Return [X, Y] of the center of cell containing provided text 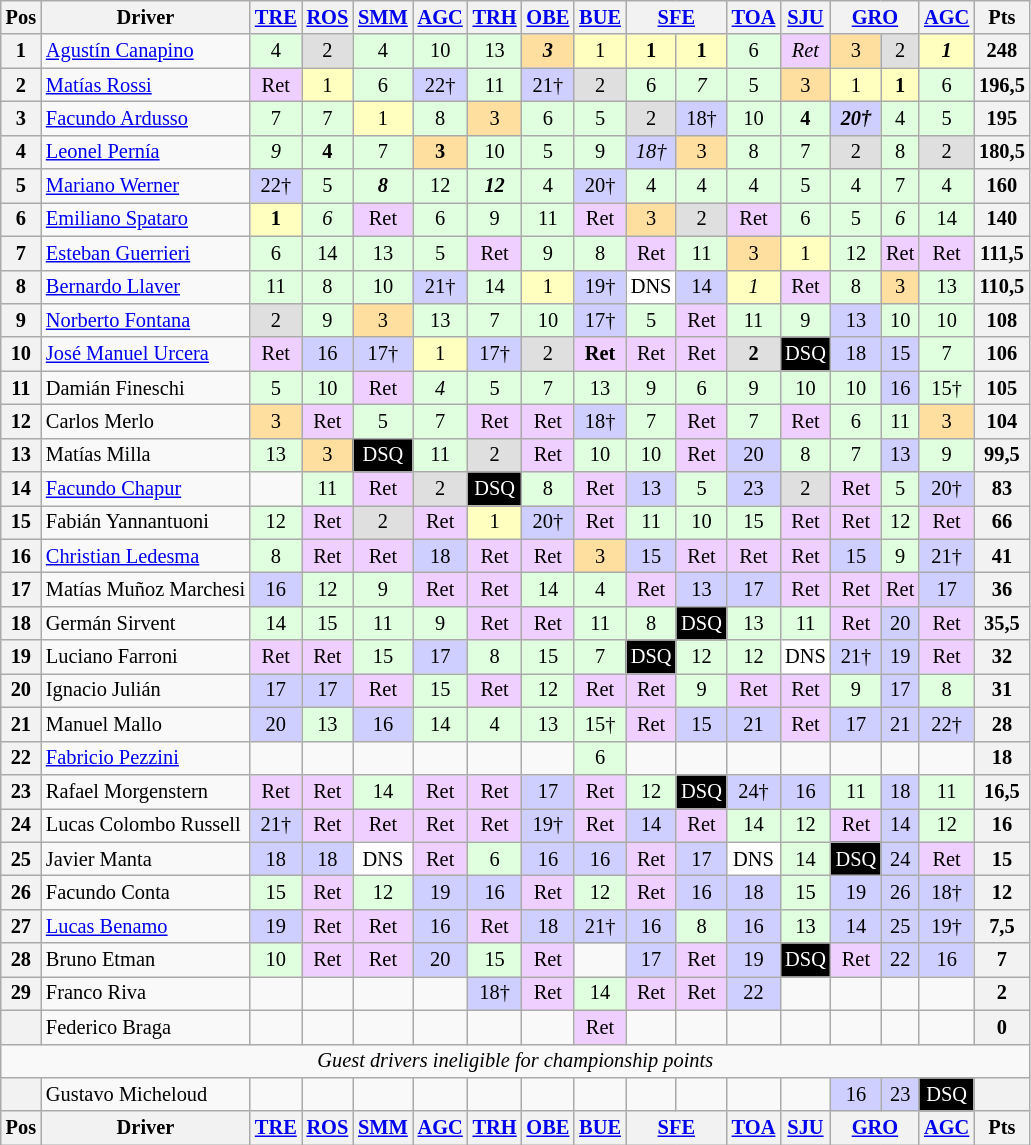
Federico Braga [146, 1027]
248 [1002, 51]
Rafael Morgenstern [146, 791]
41 [1002, 556]
Facundo Chapur [146, 489]
Javier Manta [146, 859]
Carlos Merlo [146, 421]
35,5 [1002, 623]
31 [1002, 690]
Franco Riva [146, 993]
Guest drivers ineligible for championship points [516, 1061]
Facundo Ardusso [146, 118]
27 [21, 926]
Germán Sirvent [146, 623]
Leonel Pernía [146, 152]
104 [1002, 421]
180,5 [1002, 152]
Bernardo Llaver [146, 287]
Damián Fineschi [146, 388]
Fabián Yannantuoni [146, 522]
Lucas Colombo Russell [146, 825]
24† [754, 791]
196,5 [1002, 85]
83 [1002, 489]
Gustavo Micheloud [146, 1094]
140 [1002, 219]
36 [1002, 589]
66 [1002, 522]
Norberto Fontana [146, 320]
Manuel Mallo [146, 724]
7,5 [1002, 926]
110,5 [1002, 287]
0 [1002, 1027]
Matías Muñoz Marchesi [146, 589]
Matías Rossi [146, 85]
Matías Milla [146, 455]
160 [1002, 186]
Mariano Werner [146, 186]
Lucas Benamo [146, 926]
32 [1002, 657]
105 [1002, 388]
111,5 [1002, 253]
16,5 [1002, 791]
Christian Ledesma [146, 556]
99,5 [1002, 455]
José Manuel Urcera [146, 354]
Bruno Etman [146, 960]
106 [1002, 354]
Facundo Conta [146, 892]
Agustín Canapino [146, 51]
29 [21, 993]
Luciano Farroni [146, 657]
195 [1002, 118]
Ignacio Julián [146, 690]
108 [1002, 320]
Esteban Guerrieri [146, 253]
Emiliano Spataro [146, 219]
Fabricio Pezzini [146, 758]
